Scan for the cell matching the given text and deliver its (x, y) coordinate at center. 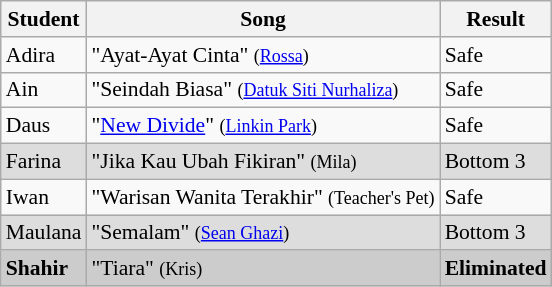
Result (496, 19)
Shahir (44, 269)
"Ayat-Ayat Cinta" (Rossa) (262, 55)
Farina (44, 162)
"Warisan Wanita Terakhir" (Teacher's Pet) (262, 197)
"New Divide" (Linkin Park) (262, 126)
Ain (44, 90)
Iwan (44, 197)
Daus (44, 126)
"Jika Kau Ubah Fikiran" (Mila) (262, 162)
Adira (44, 55)
Student (44, 19)
"Semalam" (Sean Ghazi) (262, 233)
Song (262, 19)
"Tiara" (Kris) (262, 269)
Maulana (44, 233)
Eliminated (496, 269)
"Seindah Biasa" (Datuk Siti Nurhaliza) (262, 90)
